Identify which cell holds the provided text, then report its [x, y] central coordinate. 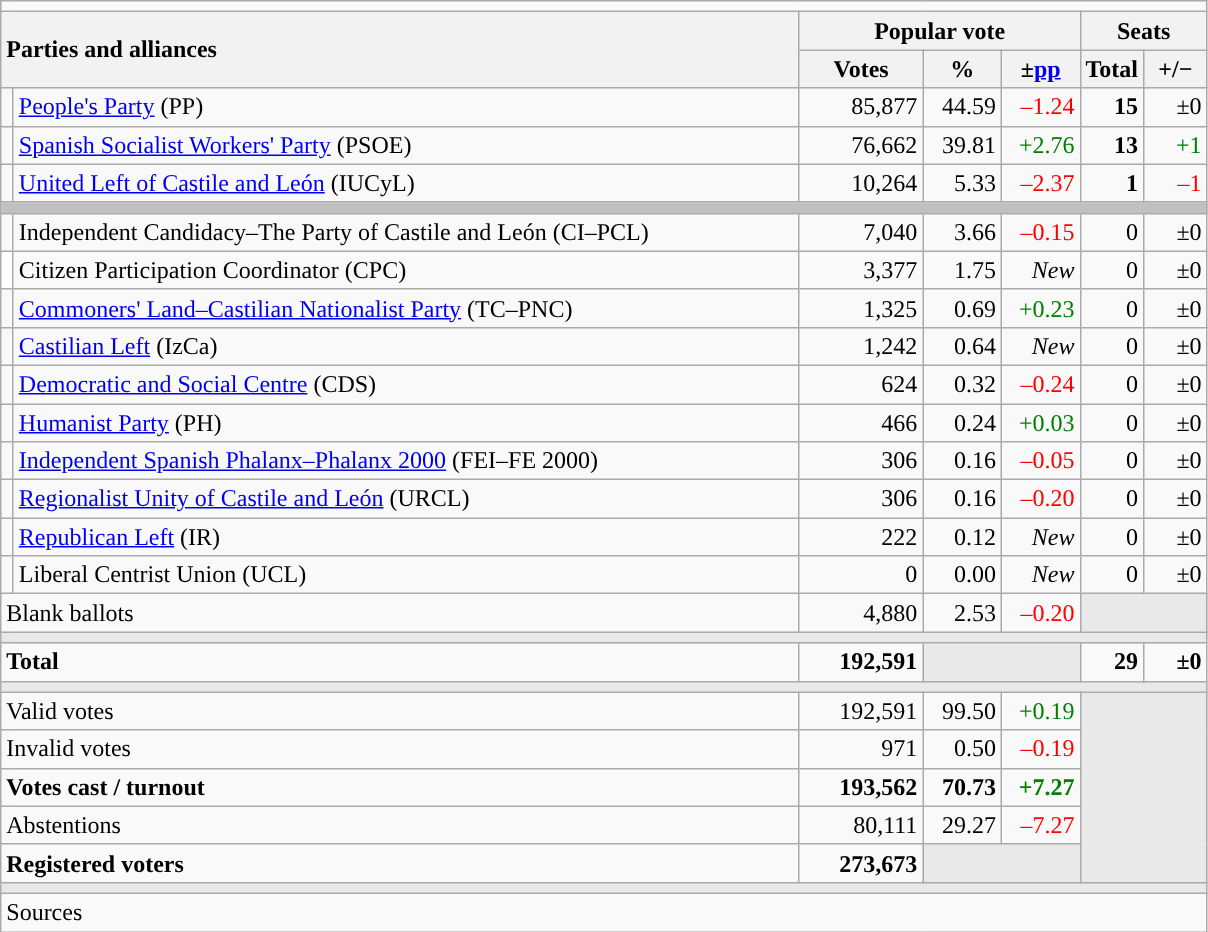
Votes cast / turnout [400, 787]
0.64 [962, 346]
971 [861, 749]
+7.27 [1040, 787]
Democratic and Social Centre (CDS) [406, 384]
Humanist Party (PH) [406, 423]
Castilian Left (IzCa) [406, 346]
0.32 [962, 384]
Independent Spanish Phalanx–Phalanx 2000 (FEI–FE 2000) [406, 461]
People's Party (PP) [406, 107]
+0.03 [1040, 423]
–0.24 [1040, 384]
5.33 [962, 183]
13 [1112, 145]
–1 [1176, 183]
70.73 [962, 787]
–0.19 [1040, 749]
0.12 [962, 537]
Citizen Participation Coordinator (CPC) [406, 270]
–2.37 [1040, 183]
Commoners' Land–Castilian Nationalist Party (TC–PNC) [406, 308]
29.27 [962, 825]
Independent Candidacy–The Party of Castile and León (CI–PCL) [406, 232]
0.24 [962, 423]
+1 [1176, 145]
Parties and alliances [400, 50]
Registered voters [400, 863]
1.75 [962, 270]
99.50 [962, 711]
Republican Left (IR) [406, 537]
193,562 [861, 787]
Spanish Socialist Workers' Party (PSOE) [406, 145]
Regionalist Unity of Castile and León (URCL) [406, 499]
Abstentions [400, 825]
Popular vote [940, 31]
Liberal Centrist Union (UCL) [406, 575]
273,673 [861, 863]
–0.15 [1040, 232]
3,377 [861, 270]
1 [1112, 183]
0.50 [962, 749]
% [962, 69]
+0.23 [1040, 308]
29 [1112, 662]
Invalid votes [400, 749]
United Left of Castile and León (IUCyL) [406, 183]
39.81 [962, 145]
–0.05 [1040, 461]
Valid votes [400, 711]
2.53 [962, 613]
466 [861, 423]
Sources [604, 912]
+2.76 [1040, 145]
10,264 [861, 183]
±pp [1040, 69]
1,325 [861, 308]
15 [1112, 107]
Seats [1144, 31]
–7.27 [1040, 825]
624 [861, 384]
44.59 [962, 107]
4,880 [861, 613]
Votes [861, 69]
0.69 [962, 308]
222 [861, 537]
1,242 [861, 346]
3.66 [962, 232]
7,040 [861, 232]
+/− [1176, 69]
85,877 [861, 107]
0.00 [962, 575]
Blank ballots [400, 613]
–1.24 [1040, 107]
+0.19 [1040, 711]
80,111 [861, 825]
76,662 [861, 145]
